Extract the [x, y] coordinate from the center of the cell holding the provided text.  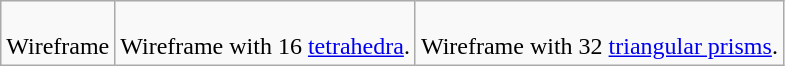
Wireframe with 16 tetrahedra. [266, 34]
Wireframe [58, 34]
Wireframe with 32 triangular prisms. [599, 34]
